Search for the cell housing the specified text and yield its (x, y) center coordinate. 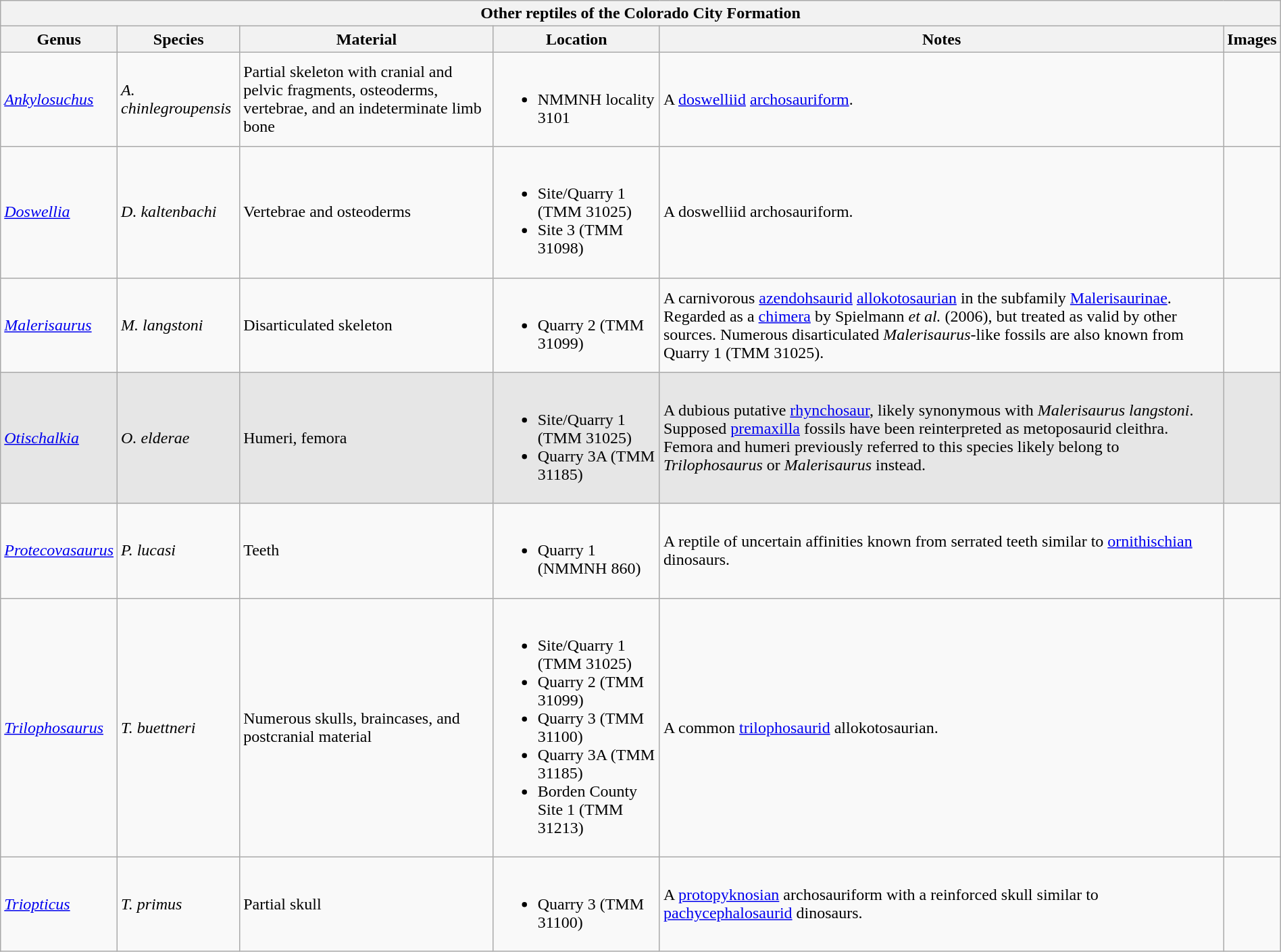
T. primus (178, 904)
Disarticulated skeleton (367, 325)
Malerisaurus (59, 325)
Numerous skulls, braincases, and postcranial material (367, 727)
A reptile of uncertain affinities known from serrated teeth similar to ornithischian dinosaurs. (941, 551)
Triopticus (59, 904)
Quarry 2 (TMM 31099) (576, 325)
Otischalkia (59, 438)
Teeth (367, 551)
P. lucasi (178, 551)
Quarry 1 (NMMNH 860) (576, 551)
A common trilophosaurid allokotosaurian. (941, 727)
Material (367, 39)
Trilophosaurus (59, 727)
Vertebrae and osteoderms (367, 212)
NMMNH locality 3101 (576, 99)
Protecovasaurus (59, 551)
Other reptiles of the Colorado City Formation (640, 14)
A. chinlegroupensis (178, 99)
Site/Quarry 1 (TMM 31025)Quarry 3A (TMM 31185) (576, 438)
Images (1252, 39)
Location (576, 39)
D. kaltenbachi (178, 212)
M. langstoni (178, 325)
Site/Quarry 1 (TMM 31025)Quarry 2 (TMM 31099)Quarry 3 (TMM 31100)Quarry 3A (TMM 31185)Borden County Site 1 (TMM 31213) (576, 727)
Quarry 3 (TMM 31100) (576, 904)
Site/Quarry 1 (TMM 31025)Site 3 (TMM 31098) (576, 212)
Doswellia (59, 212)
Humeri, femora (367, 438)
T. buettneri (178, 727)
Partial skeleton with cranial and pelvic fragments, osteoderms, vertebrae, and an indeterminate limb bone (367, 99)
A protopyknosian archosauriform with a reinforced skull similar to pachycephalosaurid dinosaurs. (941, 904)
Ankylosuchus (59, 99)
Species (178, 39)
Partial skull (367, 904)
Genus (59, 39)
O. elderae (178, 438)
Notes (941, 39)
